Capture the cell that displays the provided text and extract its [x, y] central coordinate. 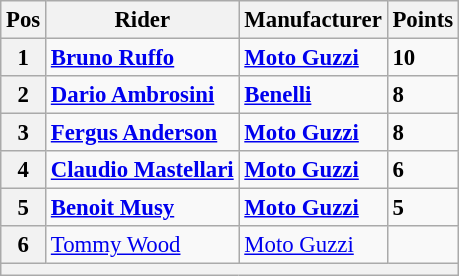
Claudio Mastellari [142, 170]
Tommy Wood [142, 245]
1 [24, 58]
Manufacturer [313, 20]
3 [24, 133]
Rider [142, 20]
2 [24, 95]
4 [24, 170]
Benelli [313, 95]
Dario Ambrosini [142, 95]
Benoit Musy [142, 208]
Points [422, 20]
Pos [24, 20]
Bruno Ruffo [142, 58]
10 [422, 58]
Fergus Anderson [142, 133]
